Return [X, Y] of the center of cell containing provided text 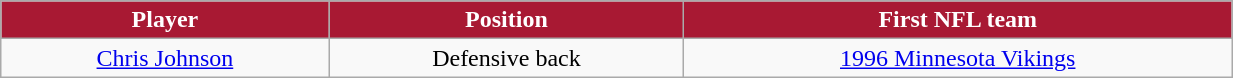
Position [506, 20]
Defensive back [506, 58]
First NFL team [958, 20]
1996 Minnesota Vikings [958, 58]
Player [165, 20]
Chris Johnson [165, 58]
